From the cell containing the given text, extract its center point as [X, Y] coordinate. 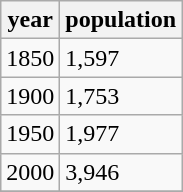
3,946 [121, 172]
year [30, 20]
1850 [30, 58]
2000 [30, 172]
1,977 [121, 134]
1,597 [121, 58]
1,753 [121, 96]
1950 [30, 134]
population [121, 20]
1900 [30, 96]
